Locate the cell with the specified text and output its [X, Y] center coordinate. 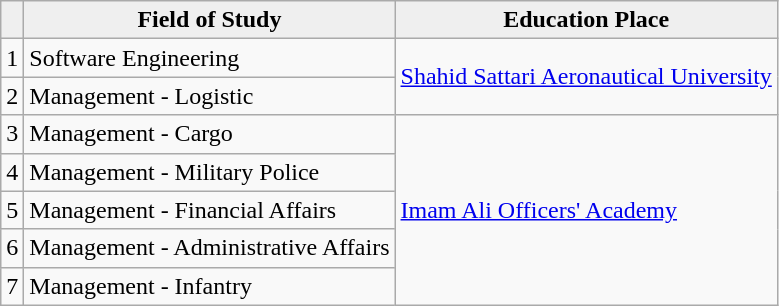
Management - Administrative Affairs [210, 248]
Management - Logistic [210, 96]
1 [12, 58]
Management - Infantry [210, 286]
Imam Ali Officers' Academy [586, 210]
Management - Cargo [210, 134]
Management - Military Police [210, 172]
6 [12, 248]
4 [12, 172]
7 [12, 286]
Software Engineering [210, 58]
Management - Financial Affairs [210, 210]
3 [12, 134]
5 [12, 210]
Shahid Sattari Aeronautical University [586, 77]
Field of Study [210, 20]
2 [12, 96]
Education Place [586, 20]
